Provide the (X, Y) coordinate of the cell's center where the given text is located.  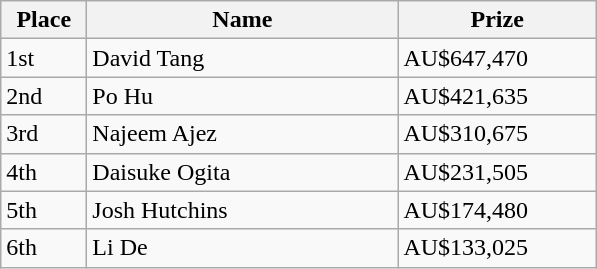
4th (44, 172)
AU$133,025 (498, 248)
Name (242, 20)
1st (44, 58)
5th (44, 210)
Najeem Ajez (242, 134)
Li De (242, 248)
AU$231,505 (498, 172)
Place (44, 20)
David Tang (242, 58)
3rd (44, 134)
Josh Hutchins (242, 210)
Prize (498, 20)
AU$174,480 (498, 210)
AU$310,675 (498, 134)
AU$647,470 (498, 58)
AU$421,635 (498, 96)
Po Hu (242, 96)
6th (44, 248)
2nd (44, 96)
Daisuke Ogita (242, 172)
